Extract the (X, Y) coordinate from the center of the cell holding the provided text.  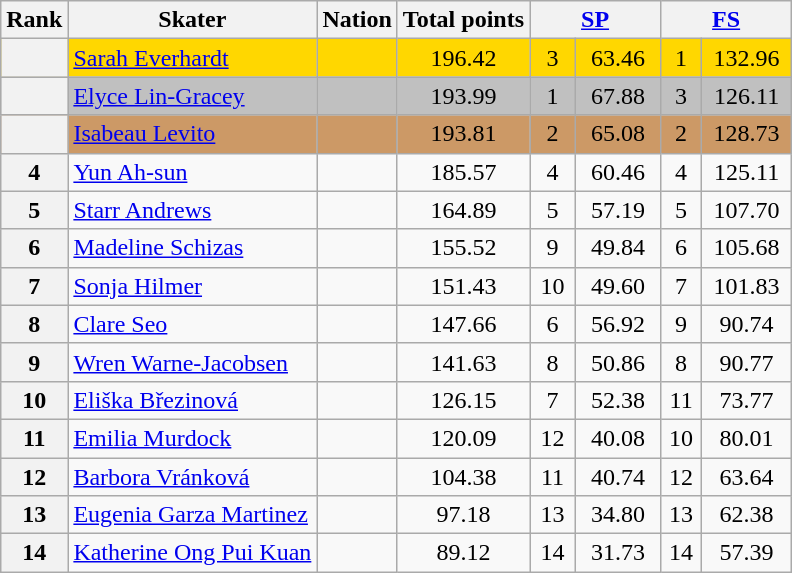
49.84 (618, 248)
Skater (192, 20)
57.19 (618, 210)
SP (596, 20)
Isabeau Levito (192, 134)
193.99 (463, 96)
Nation (357, 20)
Emilia Murdock (192, 438)
90.77 (747, 362)
40.08 (618, 438)
49.60 (618, 286)
Eugenia Garza Martinez (192, 515)
52.38 (618, 400)
50.86 (618, 362)
56.92 (618, 324)
125.11 (747, 172)
155.52 (463, 248)
101.83 (747, 286)
89.12 (463, 553)
Clare Seo (192, 324)
Rank (34, 20)
141.63 (463, 362)
Sonja Hilmer (192, 286)
126.15 (463, 400)
151.43 (463, 286)
Sarah Everhardt (192, 58)
97.18 (463, 515)
80.01 (747, 438)
196.42 (463, 58)
90.74 (747, 324)
120.09 (463, 438)
Eliška Březinová (192, 400)
104.38 (463, 477)
Barbora Vránková (192, 477)
Wren Warne-Jacobsen (192, 362)
105.68 (747, 248)
73.77 (747, 400)
Madeline Schizas (192, 248)
193.81 (463, 134)
34.80 (618, 515)
185.57 (463, 172)
126.11 (747, 96)
Starr Andrews (192, 210)
Total points (463, 20)
63.46 (618, 58)
128.73 (747, 134)
132.96 (747, 58)
57.39 (747, 553)
Katherine Ong Pui Kuan (192, 553)
63.64 (747, 477)
147.66 (463, 324)
Yun Ah-sun (192, 172)
31.73 (618, 553)
60.46 (618, 172)
107.70 (747, 210)
67.88 (618, 96)
Elyce Lin-Gracey (192, 96)
FS (726, 20)
164.89 (463, 210)
40.74 (618, 477)
65.08 (618, 134)
62.38 (747, 515)
